Scan for the cell matching the given text and deliver its (x, y) coordinate at center. 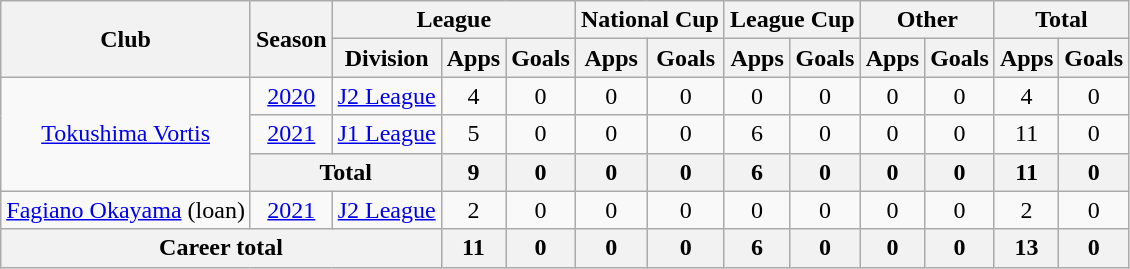
5 (473, 134)
Season (291, 39)
Fagiano Okayama (loan) (126, 210)
National Cup (650, 20)
Career total (221, 248)
9 (473, 172)
League (454, 20)
Club (126, 39)
Other (927, 20)
13 (1026, 248)
2020 (291, 96)
Tokushima Vortis (126, 134)
J1 League (386, 134)
League Cup (792, 20)
Division (386, 58)
